Detect which cell encompasses the target text, then output its (x, y) center coordinate. 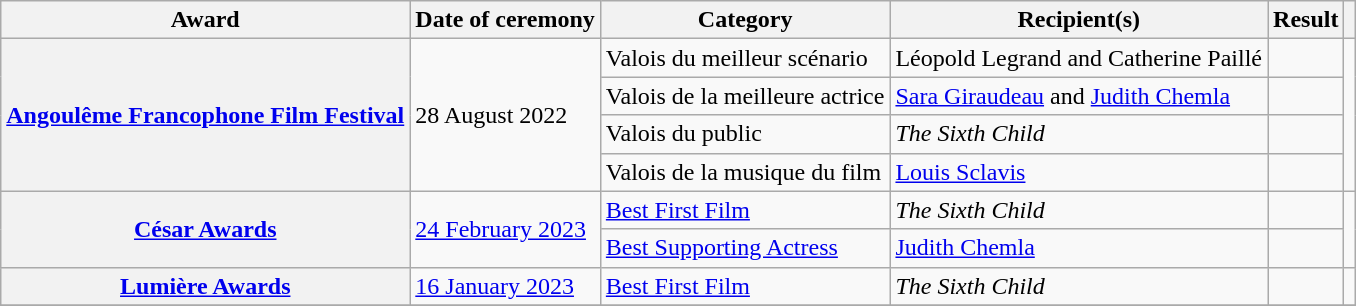
16 January 2023 (506, 286)
Lumière Awards (206, 286)
28 August 2022 (506, 115)
Best Supporting Actress (745, 248)
Valois de la musique du film (745, 172)
24 February 2023 (506, 229)
Angoulême Francophone Film Festival (206, 115)
Louis Sclavis (1079, 172)
Result (1306, 20)
Category (745, 20)
Valois de la meilleure actrice (745, 96)
Léopold Legrand and Catherine Paillé (1079, 58)
Award (206, 20)
Recipient(s) (1079, 20)
Valois du meilleur scénario (745, 58)
Date of ceremony (506, 20)
Judith Chemla (1079, 248)
Valois du public (745, 134)
Sara Giraudeau and Judith Chemla (1079, 96)
César Awards (206, 229)
